Capture the cell that displays the provided text and extract its [x, y] central coordinate. 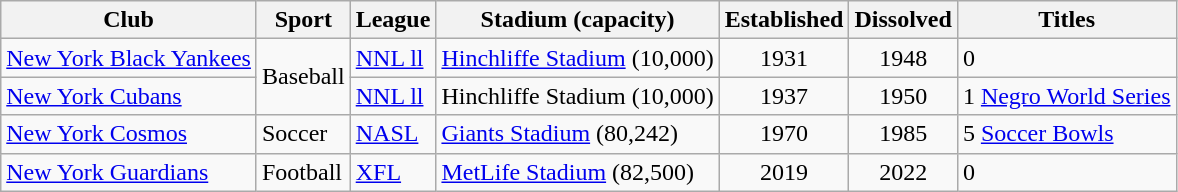
1931 [784, 58]
Football [303, 172]
Sport [303, 20]
1970 [784, 134]
Titles [1066, 20]
New York Cubans [129, 96]
New York Cosmos [129, 134]
Established [784, 20]
1937 [784, 96]
New York Black Yankees [129, 58]
Soccer [303, 134]
1985 [903, 134]
1950 [903, 96]
Baseball [303, 77]
NASL [393, 134]
MetLife Stadium (82,500) [578, 172]
2019 [784, 172]
Stadium (capacity) [578, 20]
XFL [393, 172]
1948 [903, 58]
5 Soccer Bowls [1066, 134]
Giants Stadium (80,242) [578, 134]
New York Guardians [129, 172]
2022 [903, 172]
1 Negro World Series [1066, 96]
Club [129, 20]
Dissolved [903, 20]
League [393, 20]
